Return [X, Y] of the center of cell containing provided text 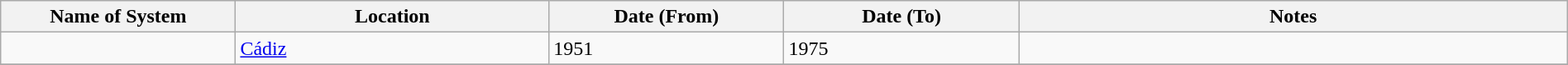
Notes [1293, 17]
Date (From) [667, 17]
Location [392, 17]
Name of System [118, 17]
Cádiz [392, 48]
Date (To) [901, 17]
1975 [901, 48]
1951 [667, 48]
